For the text-containing cell, return its midpoint in (x, y) coordinate format. 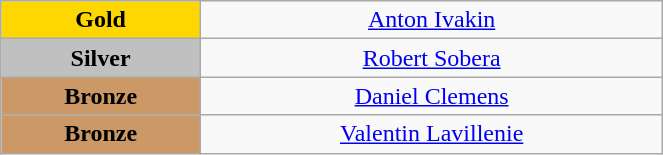
Robert Sobera (431, 58)
Anton Ivakin (431, 20)
Valentin Lavillenie (431, 134)
Silver (101, 58)
Gold (101, 20)
Daniel Clemens (431, 96)
